Output the (X, Y) coordinate of the center of the cell containing the given text.  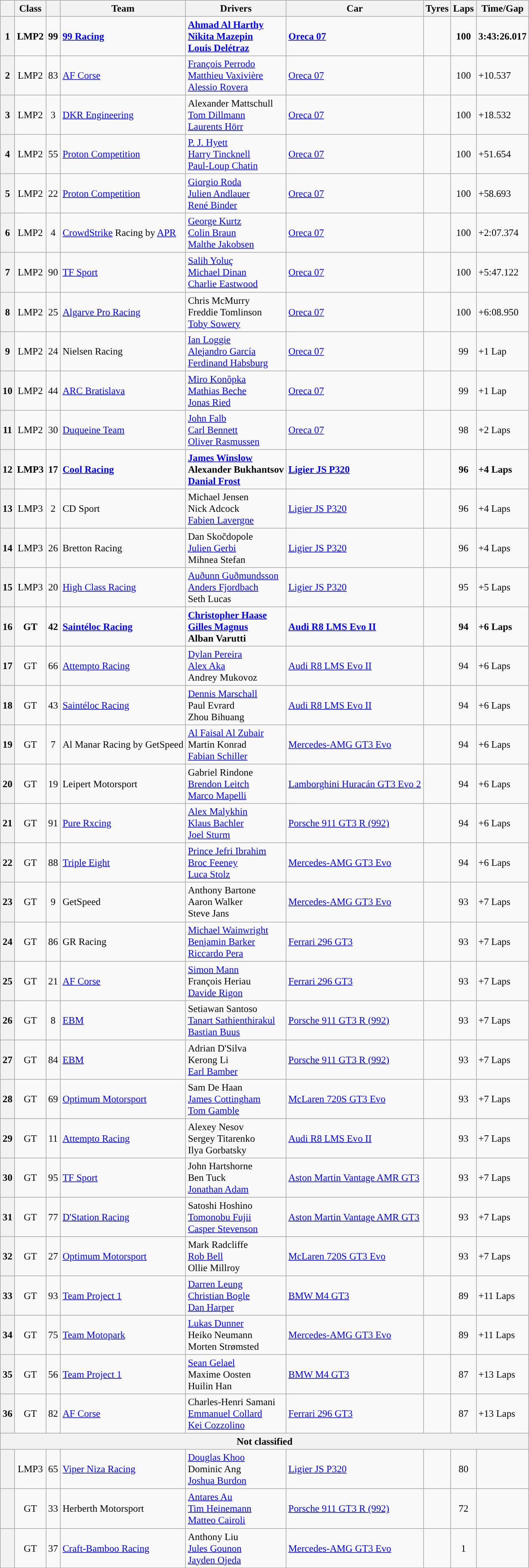
+5 Laps (502, 587)
75 (53, 1335)
Ian Loggie Alejandro García Ferdinand Habsburg (236, 351)
CD Sport (123, 509)
Alexander Mattschull Tom Dillmann Laurents Hörr (236, 115)
Mark Radcliffe Rob Bell Ollie Millroy (236, 1256)
Simon Mann François Heriau Davide Rigon (236, 981)
Pure Rxcing (123, 823)
Christopher Haase Gilles Magnus Alban Varutti (236, 627)
Herberth Motorsport (123, 1509)
Leipert Motorsport (123, 784)
Giorgio Roda Julien Andlauer René Binder (236, 194)
88 (53, 863)
72 (464, 1509)
High Class Racing (123, 587)
DKR Engineering (123, 115)
James Winslow Alexander Bukhantsov Danial Frost (236, 469)
Al Faisal Al Zubair Martin Konrad Fabian Schiller (236, 745)
+51.654 (502, 154)
77 (53, 1217)
François Perrodo Matthieu Vaxivière Alessio Rovera (236, 76)
99 Racing (123, 37)
Lukas Dunner Heiko Neumann Morten Strømsted (236, 1335)
80 (464, 1470)
Douglas Khoo Dominic Ang Joshua Burdon (236, 1470)
Cool Racing (123, 469)
Ahmad Al Harthy Nikita Mazepin Louis Delétraz (236, 37)
91 (53, 823)
66 (53, 666)
Al Manar Racing by GetSpeed (123, 745)
Viper Niza Racing (123, 1470)
28 (8, 1099)
Satoshi Hoshino Tomonobu Fujii Casper Stevenson (236, 1217)
Tyres (437, 9)
+5:47.122 (502, 272)
13 (8, 509)
Time/Gap (502, 9)
Car (354, 9)
35 (8, 1375)
GR Racing (123, 941)
43 (53, 706)
3:43:26.017 (502, 37)
Sam De Haan James Cottingham Tom Gamble (236, 1099)
+18.532 (502, 115)
CrowdStrike Racing by APR (123, 233)
Nielsen Racing (123, 351)
14 (8, 548)
+6:08.950 (502, 312)
90 (53, 272)
Duqueine Team (123, 430)
GetSpeed (123, 902)
Anthony Liu Jules Gounon Jayden Ojeda (236, 1548)
82 (53, 1414)
Dennis Marschall Paul Evrard Zhou Bihuang (236, 706)
Michael Jensen Nick Adcock Fabien Lavergne (236, 509)
65 (53, 1470)
ARC Bratislava (123, 391)
56 (53, 1375)
12 (8, 469)
Adrian D'Silva Kerong Li Earl Bamber (236, 1060)
34 (8, 1335)
5 (8, 194)
Alexey Nesov Sergey Titarenko Ilya Gorbatsky (236, 1138)
Team (123, 9)
Bretton Racing (123, 548)
10 (8, 391)
Algarve Pro Racing (123, 312)
Charles-Henri Samani Emmanuel Collard Kei Cozzolino (236, 1414)
Dylan Pereira Alex Aka Andrey Mukovoz (236, 666)
32 (8, 1256)
D'Station Racing (123, 1217)
42 (53, 627)
29 (8, 1138)
16 (8, 627)
Sean Gelael Maxime Oosten Huilin Han (236, 1375)
Dan Skočdopole Julien Gerbi Mihnea Stefan (236, 548)
Miro Konôpka Mathias Beche Jonas Ried (236, 391)
Darren Leung Christian Bogle Dan Harper (236, 1296)
69 (53, 1099)
36 (8, 1414)
83 (53, 76)
55 (53, 154)
Anthony Bartone Aaron Walker Steve Jans (236, 902)
John Hartshorne Ben Tuck Jonathan Adam (236, 1178)
Gabriel Rindone Brendon Leitch Marco Mapelli (236, 784)
Auðunn Guðmundsson Anders Fjordbach Seth Lucas (236, 587)
P. J. Hyett Harry Tincknell Paul-Loup Chatin (236, 154)
Salih Yoluç Michael Dinan Charlie Eastwood (236, 272)
John Falb Carl Bennett Oliver Rasmussen (236, 430)
15 (8, 587)
+58.693 (502, 194)
37 (53, 1548)
Laps (464, 9)
44 (53, 391)
31 (8, 1217)
Triple Eight (123, 863)
Michael Wainwright Benjamin Barker Riccardo Pera (236, 941)
George Kurtz Colin Braun Malthe Jakobsen (236, 233)
Antares Au Tim Heinemann Matteo Cairoli (236, 1509)
+10.537 (502, 76)
23 (8, 902)
6 (8, 233)
Prince Jefri Ibrahim Broc Feeney Luca Stolz (236, 863)
98 (464, 430)
86 (53, 941)
+2 Laps (502, 430)
Alex Malykhin Klaus Bachler Joel Sturm (236, 823)
Team Motopark (123, 1335)
+2:07.374 (502, 233)
Lamborghini Huracán GT3 Evo 2 (354, 784)
Not classified (265, 1442)
Setiawan Santoso Tanart Sathienthirakul Bastian Buus (236, 1020)
18 (8, 706)
Drivers (236, 9)
Class (30, 9)
Chris McMurry Freddie Tomlinson Toby Sowery (236, 312)
84 (53, 1060)
Craft-Bamboo Racing (123, 1548)
